Output the [x, y] coordinate of the center of the cell containing the given text.  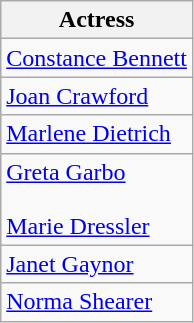
Janet Gaynor [97, 264]
Norma Shearer [97, 302]
Marlene Dietrich [97, 134]
Actress [97, 20]
Joan Crawford [97, 96]
Constance Bennett [97, 58]
Greta GarboMarie Dressler [97, 199]
